Locate the cell with the specified text and output its [X, Y] center coordinate. 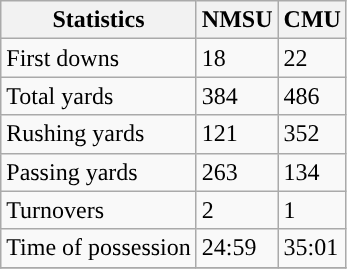
486 [312, 96]
24:59 [237, 248]
Time of possession [99, 248]
NMSU [237, 20]
Statistics [99, 20]
CMU [312, 20]
First downs [99, 58]
352 [312, 134]
1 [312, 210]
2 [237, 210]
384 [237, 96]
35:01 [312, 248]
Total yards [99, 96]
22 [312, 58]
134 [312, 172]
121 [237, 134]
263 [237, 172]
Passing yards [99, 172]
Turnovers [99, 210]
18 [237, 58]
Rushing yards [99, 134]
